From the cell containing the given text, extract its center point as (X, Y) coordinate. 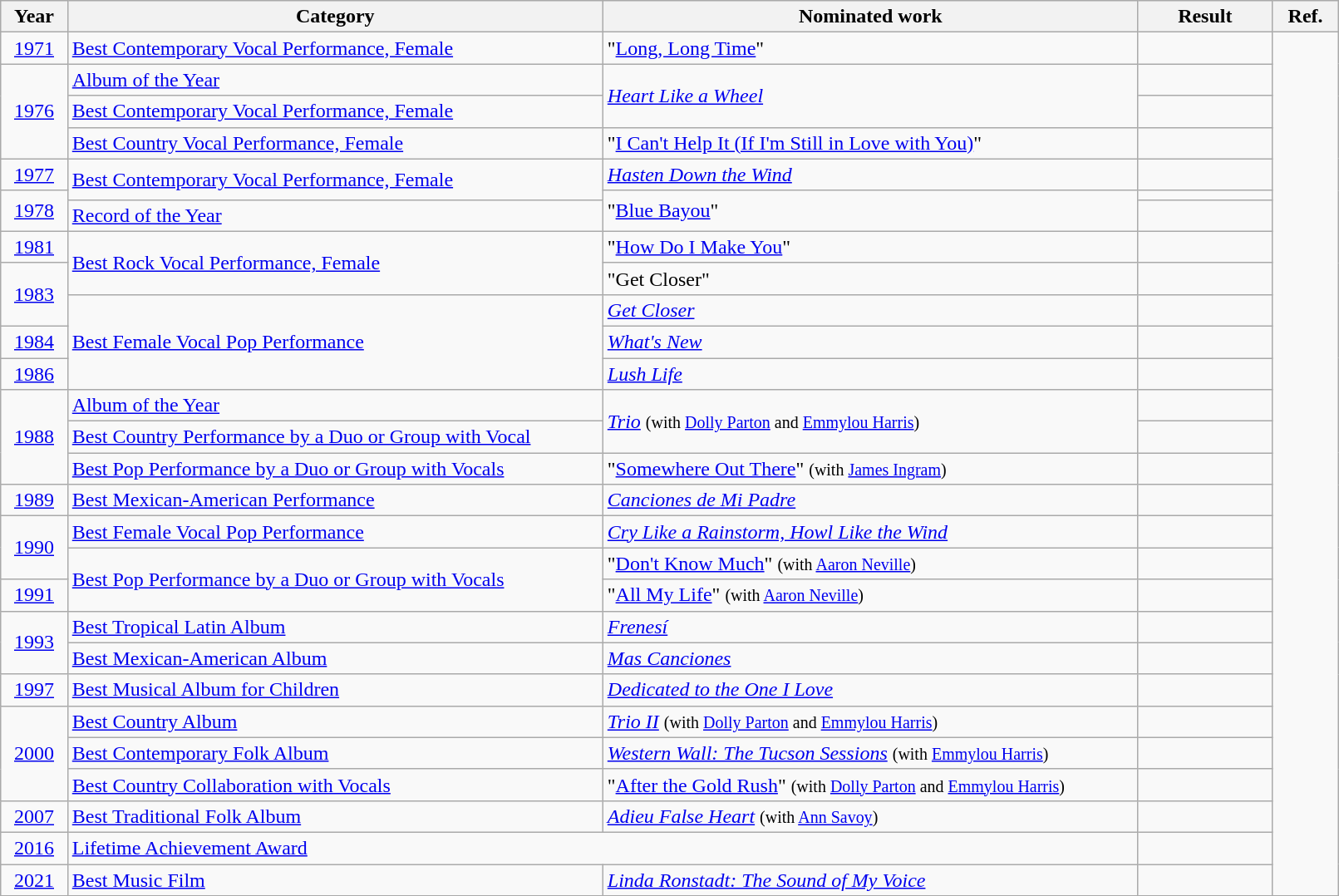
Best Mexican-American Album (335, 658)
Best Traditional Folk Album (335, 816)
Category (335, 17)
Lifetime Achievement Award (603, 848)
Best Musical Album for Children (335, 690)
"Long, Long Time" (870, 48)
Mas Canciones (870, 658)
Trio II (with Dolly Parton and Emmylou Harris) (870, 721)
Nominated work (870, 17)
Frenesí (870, 627)
"Don't Know Much" (with Aaron Neville) (870, 564)
Western Wall: The Tucson Sessions (with Emmylou Harris) (870, 753)
"I Can't Help It (If I'm Still in Love with You)" (870, 143)
1991 (34, 595)
Best Mexican-American Performance (335, 500)
Year (34, 17)
Linda Ronstadt: The Sound of My Voice (870, 880)
Adieu False Heart (with Ann Savoy) (870, 816)
"Somewhere Out There" (with James Ingram) (870, 469)
1988 (34, 437)
Dedicated to the One I Love (870, 690)
Best Rock Vocal Performance, Female (335, 263)
"After the Gold Rush" (with Dolly Parton and Emmylou Harris) (870, 785)
"Get Closer" (870, 278)
1971 (34, 48)
1983 (34, 294)
1997 (34, 690)
Best Country Vocal Performance, Female (335, 143)
1993 (34, 642)
Cry Like a Rainstorm, Howl Like the Wind (870, 532)
1978 (34, 211)
Lush Life (870, 373)
Record of the Year (335, 215)
Trio (with Dolly Parton and Emmylou Harris) (870, 421)
Best Country Album (335, 721)
2007 (34, 816)
1984 (34, 342)
1990 (34, 548)
1986 (34, 373)
Canciones de Mi Padre (870, 500)
Result (1205, 17)
Heart Like a Wheel (870, 96)
1976 (34, 111)
"How Do I Make You" (870, 247)
2000 (34, 753)
2021 (34, 880)
1981 (34, 247)
Ref. (1305, 17)
Best Country Collaboration with Vocals (335, 785)
1977 (34, 175)
"Blue Bayou" (870, 211)
Best Tropical Latin Album (335, 627)
2016 (34, 848)
What's New (870, 342)
Best Country Performance by a Duo or Group with Vocal (335, 437)
"All My Life" (with Aaron Neville) (870, 595)
Get Closer (870, 310)
Hasten Down the Wind (870, 175)
Best Music Film (335, 880)
1989 (34, 500)
Best Contemporary Folk Album (335, 753)
